Capture the cell that displays the provided text and extract its [X, Y] central coordinate. 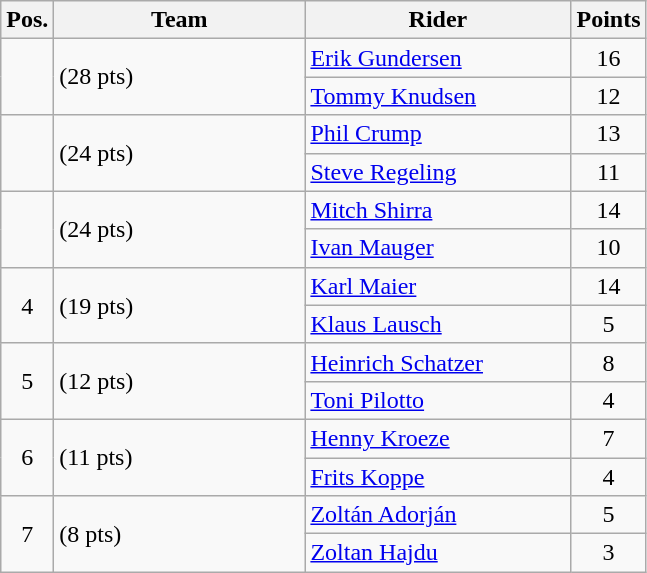
Heinrich Schatzer [438, 362]
Points [608, 20]
Frits Koppe [438, 477]
Karl Maier [438, 286]
6 [28, 457]
Henny Kroeze [438, 438]
Phil Crump [438, 134]
(19 pts) [180, 305]
Erik Gundersen [438, 58]
Steve Regeling [438, 172]
Toni Pilotto [438, 400]
Tommy Knudsen [438, 96]
Zoltan Hajdu [438, 553]
8 [608, 362]
(11 pts) [180, 457]
10 [608, 248]
(8 pts) [180, 534]
Rider [438, 20]
Team [180, 20]
11 [608, 172]
16 [608, 58]
Ivan Mauger [438, 248]
3 [608, 553]
Mitch Shirra [438, 210]
Zoltán Adorján [438, 515]
Pos. [28, 20]
Klaus Lausch [438, 324]
13 [608, 134]
(28 pts) [180, 77]
(12 pts) [180, 381]
12 [608, 96]
